Return the (x, y) coordinate for the center point of the cell that contains the specified text.  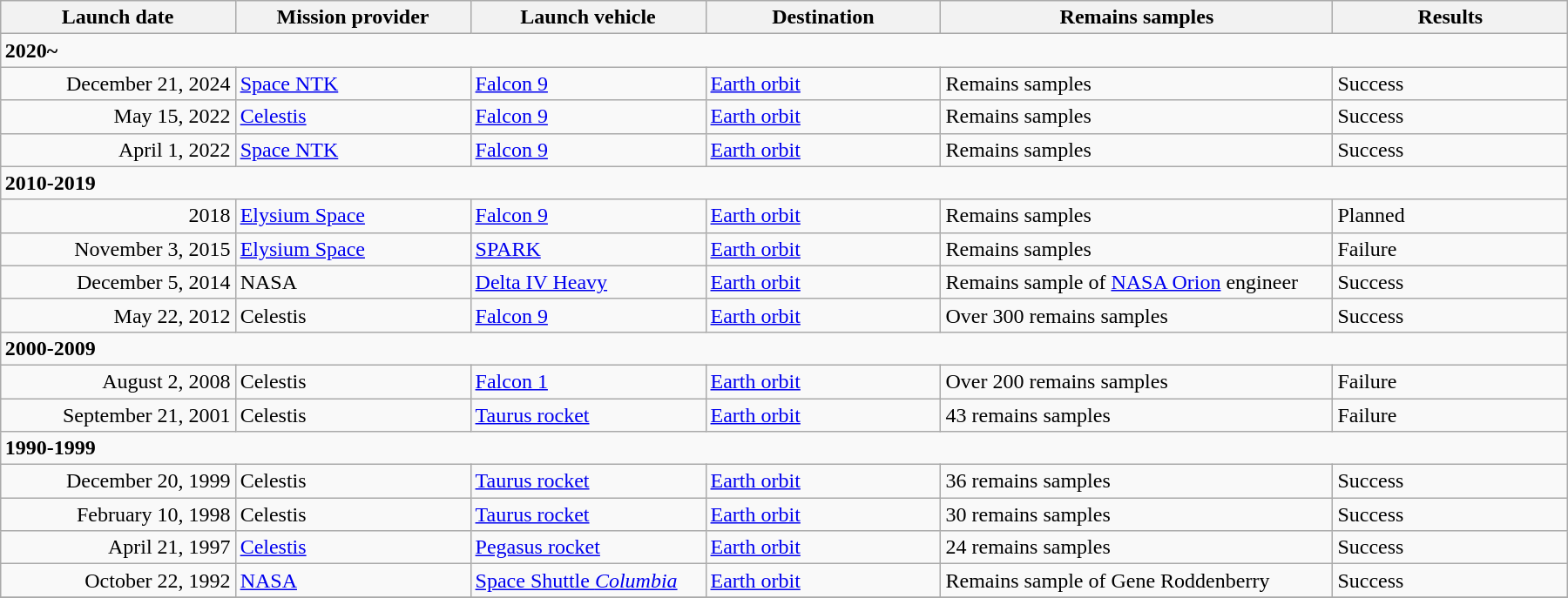
Launch vehicle (588, 17)
24 remains samples (1137, 548)
2000-2009 (784, 348)
December 5, 2014 (118, 282)
December 21, 2024 (118, 84)
Delta IV Heavy (588, 282)
Pegasus rocket (588, 548)
Space Shuttle Columbia (588, 581)
October 22, 1992 (118, 581)
December 20, 1999 (118, 481)
43 remains samples (1137, 415)
Mission provider (353, 17)
November 3, 2015 (118, 249)
Falcon 1 (588, 381)
May 15, 2022 (118, 117)
SPARK (588, 249)
Remains sample of Gene Roddenberry (1137, 581)
30 remains samples (1137, 514)
36 remains samples (1137, 481)
February 10, 1998 (118, 514)
May 22, 2012 (118, 315)
Results (1450, 17)
Launch date (118, 17)
Planned (1450, 216)
September 21, 2001 (118, 415)
1990-1999 (784, 448)
April 1, 2022 (118, 150)
August 2, 2008 (118, 381)
2018 (118, 216)
Destination (823, 17)
2020~ (784, 50)
Over 200 remains samples (1137, 381)
Remains sample of NASA Orion engineer (1137, 282)
Over 300 remains samples (1137, 315)
2010-2019 (784, 183)
April 21, 1997 (118, 548)
